Pinpoint the cell where the given text exists, returning its (x, y) midpoint coordinate. 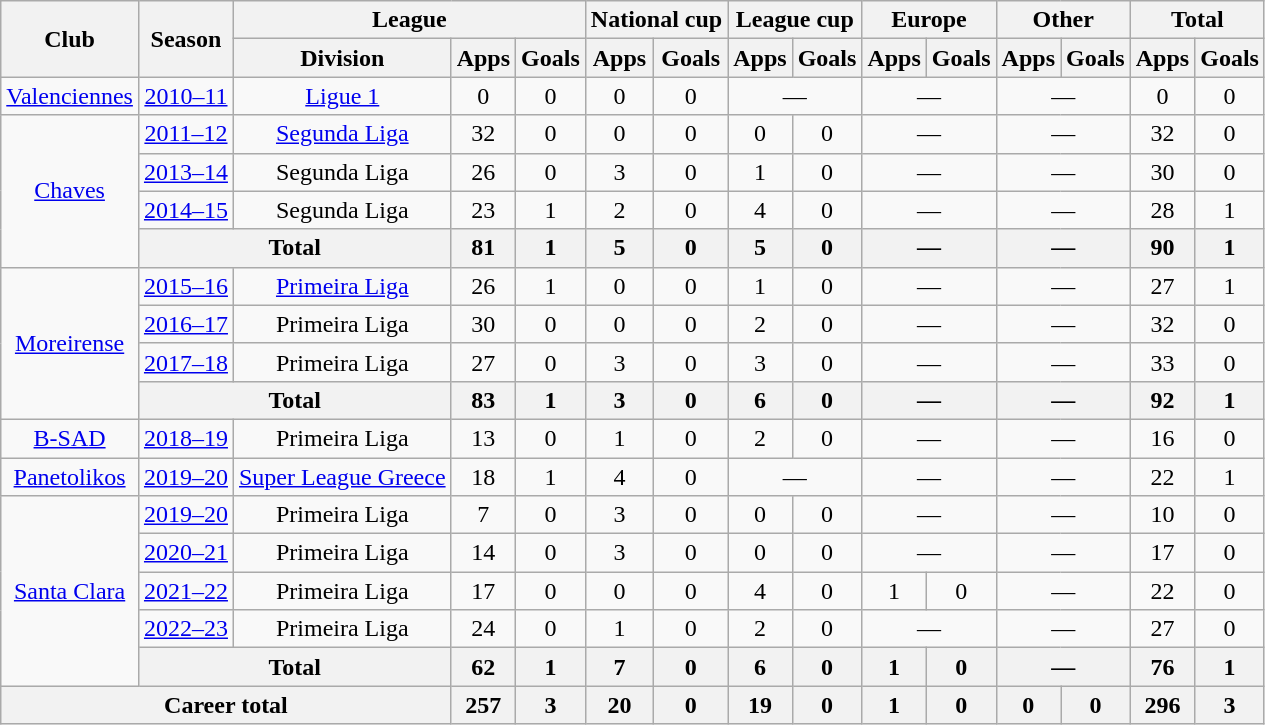
62 (483, 667)
2018–19 (186, 438)
28 (1162, 210)
Moreirense (70, 343)
23 (483, 210)
Career total (226, 705)
13 (483, 438)
16 (1162, 438)
2021–22 (186, 591)
2020–21 (186, 553)
Other (1063, 20)
Santa Clara (70, 591)
33 (1162, 362)
92 (1162, 400)
Division (342, 58)
2014–15 (186, 210)
2011–12 (186, 134)
B-SAD (70, 438)
81 (483, 248)
296 (1162, 705)
Valenciennes (70, 96)
2017–18 (186, 362)
Season (186, 39)
18 (483, 477)
76 (1162, 667)
19 (760, 705)
Chaves (70, 191)
2010–11 (186, 96)
League (409, 20)
National cup (656, 20)
Panetolikos (70, 477)
90 (1162, 248)
83 (483, 400)
2016–17 (186, 324)
10 (1162, 515)
Europe (929, 20)
League cup (795, 20)
Club (70, 39)
20 (619, 705)
2013–14 (186, 172)
Ligue 1 (342, 96)
2015–16 (186, 286)
257 (483, 705)
24 (483, 629)
2022–23 (186, 629)
Super League Greece (342, 477)
14 (483, 553)
